Determine the [x, y] coordinate at the center of the cell enclosing the given text.  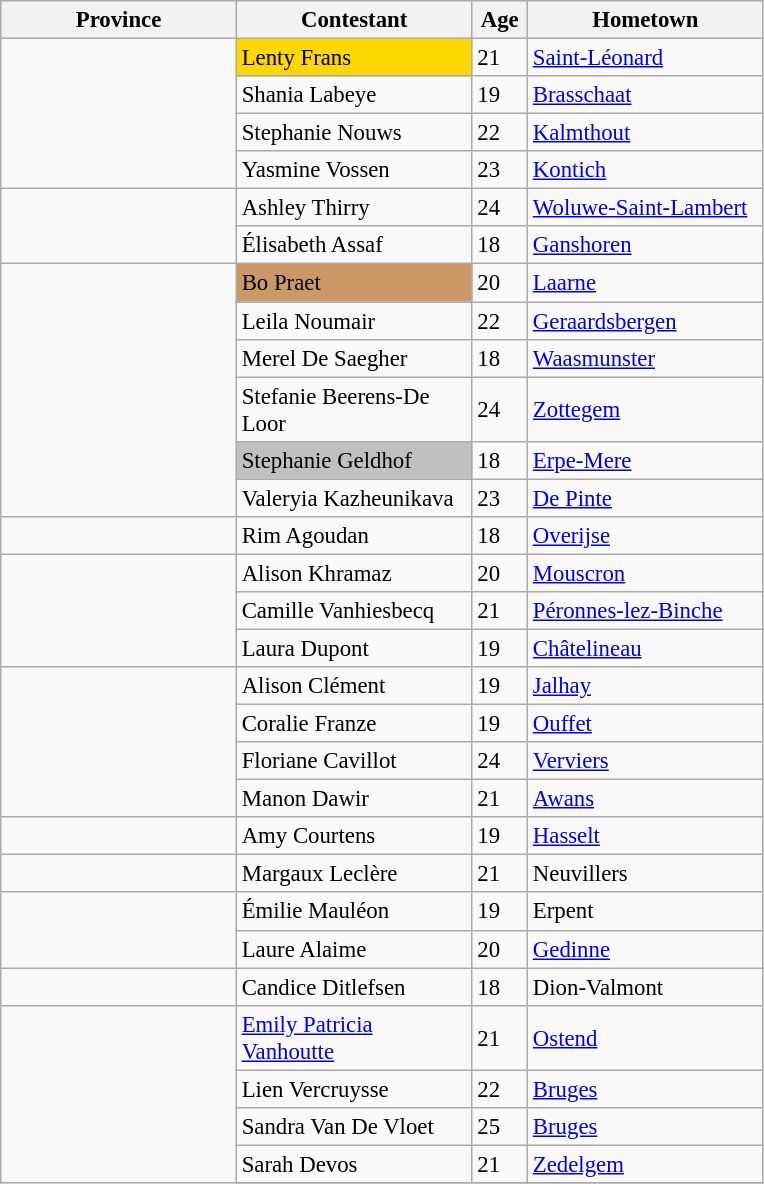
Sandra Van De Vloet [354, 1127]
Mouscron [646, 573]
Coralie Franze [354, 724]
Merel De Saegher [354, 358]
Hasselt [646, 836]
Ostend [646, 1038]
Gedinne [646, 949]
Province [119, 20]
De Pinte [646, 498]
Hometown [646, 20]
Rim Agoudan [354, 536]
Shania Labeye [354, 95]
Ouffet [646, 724]
Awans [646, 799]
Woluwe-Saint-Lambert [646, 208]
Margaux Leclère [354, 874]
Bo Praet [354, 283]
Zottegem [646, 410]
Laura Dupont [354, 648]
Alison Khramaz [354, 573]
Floriane Cavillot [354, 761]
Alison Clément [354, 686]
Élisabeth Assaf [354, 245]
Émilie Mauléon [354, 912]
Sarah Devos [354, 1164]
Erpe-Mere [646, 460]
Kalmthout [646, 133]
Candice Ditlefsen [354, 987]
Valeryia Kazheunikava [354, 498]
Verviers [646, 761]
Age [500, 20]
Châtelineau [646, 648]
Amy Courtens [354, 836]
Ganshoren [646, 245]
Jalhay [646, 686]
Waasmunster [646, 358]
Saint-Léonard [646, 58]
Overijse [646, 536]
Dion-Valmont [646, 987]
Lien Vercruysse [354, 1089]
Neuvillers [646, 874]
Leila Noumair [354, 321]
Ashley Thirry [354, 208]
Laure Alaime [354, 949]
Brasschaat [646, 95]
25 [500, 1127]
Stefanie Beerens-De Loor [354, 410]
Stephanie Geldhof [354, 460]
Kontich [646, 170]
Camille Vanhiesbecq [354, 611]
Laarne [646, 283]
Manon Dawir [354, 799]
Contestant [354, 20]
Geraardsbergen [646, 321]
Zedelgem [646, 1164]
Yasmine Vossen [354, 170]
Erpent [646, 912]
Péronnes-lez-Binche [646, 611]
Lenty Frans [354, 58]
Emily Patricia Vanhoutte [354, 1038]
Stephanie Nouws [354, 133]
